Capture the cell that displays the provided text and extract its (X, Y) central coordinate. 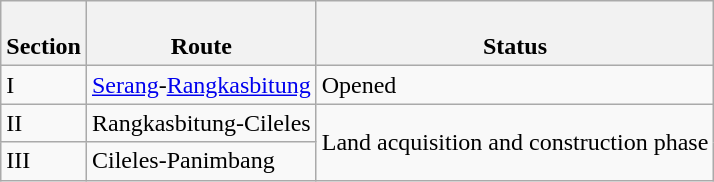
Opened (515, 85)
Section (44, 34)
III (44, 161)
Land acquisition and construction phase (515, 142)
Cileles-Panimbang (201, 161)
Status (515, 34)
I (44, 85)
Route (201, 34)
Rangkasbitung-Cileles (201, 123)
Serang-Rangkasbitung (201, 85)
II (44, 123)
